Find where the given text appears and provide that cell's center as [x, y] coordinate. 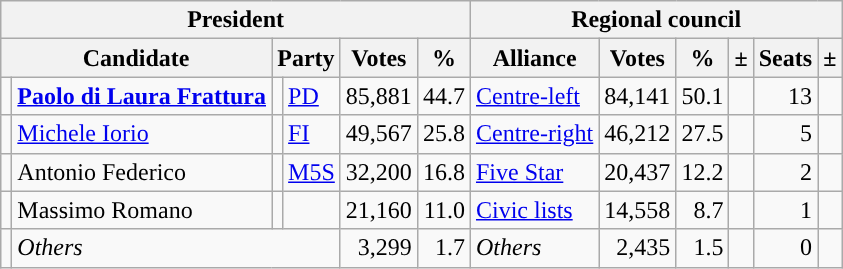
Michele Iorio [142, 134]
5 [785, 134]
Five Star [534, 172]
Alliance [534, 58]
3,299 [378, 248]
50.1 [702, 96]
1.5 [702, 248]
49,567 [378, 134]
2 [785, 172]
PD [312, 96]
Centre-left [534, 96]
46,212 [638, 134]
M5S [312, 172]
27.5 [702, 134]
Centre-right [534, 134]
Massimo Romano [142, 210]
32,200 [378, 172]
1.7 [444, 248]
Civic lists [534, 210]
0 [785, 248]
President [236, 20]
85,881 [378, 96]
14,558 [638, 210]
16.8 [444, 172]
13 [785, 96]
Seats [785, 58]
Paolo di Laura Frattura [142, 96]
20,437 [638, 172]
Candidate [136, 58]
Regional council [656, 20]
25.8 [444, 134]
44.7 [444, 96]
FI [312, 134]
8.7 [702, 210]
Antonio Federico [142, 172]
12.2 [702, 172]
84,141 [638, 96]
21,160 [378, 210]
2,435 [638, 248]
11.0 [444, 210]
Party [306, 58]
1 [785, 210]
